Identify which cell holds the provided text, then report its (x, y) central coordinate. 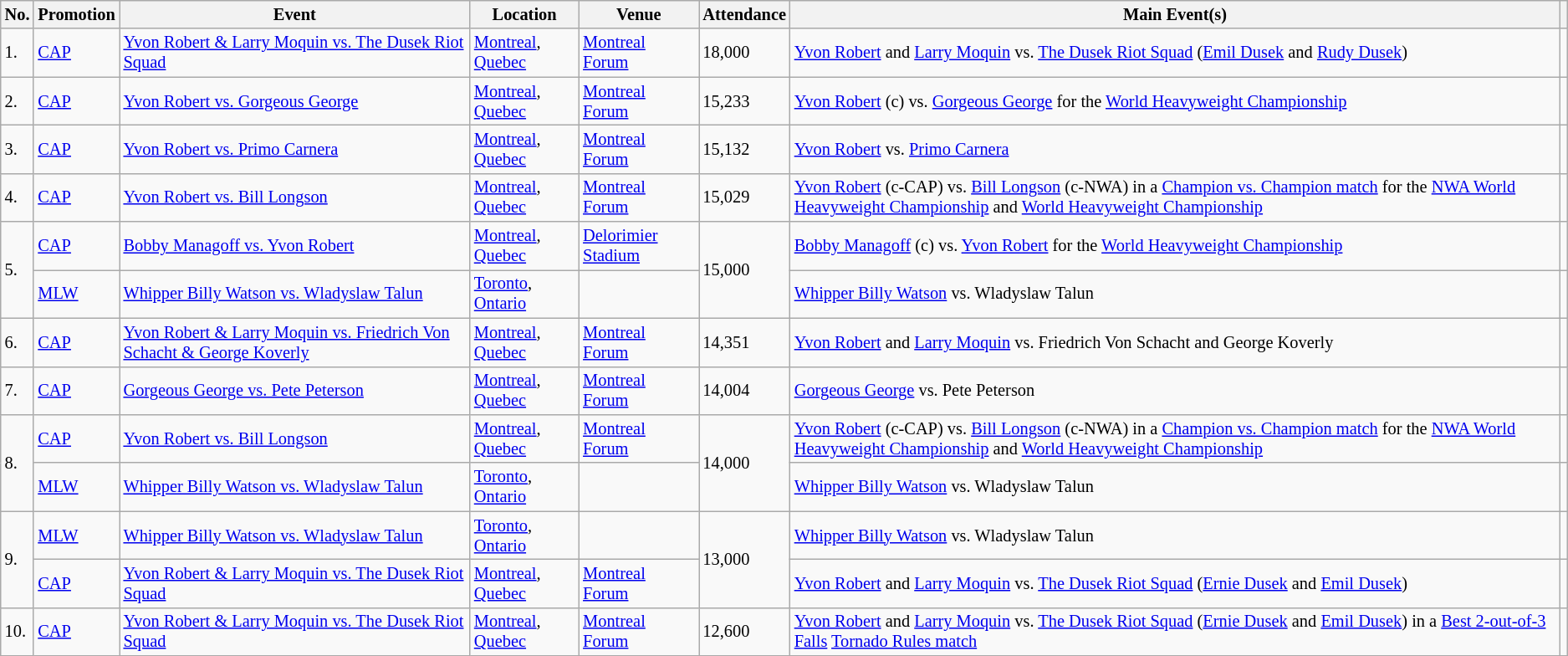
Bobby Managoff vs. Yvon Robert (294, 246)
Yvon Robert and Larry Moquin vs. The Dusek Riot Squad (Ernie Dusek and Emil Dusek) in a Best 2-out-of-3 Falls Tornado Rules match (1175, 632)
Main Event(s) (1175, 14)
Bobby Managoff (c) vs. Yvon Robert for the World Heavyweight Championship (1175, 246)
Location (524, 14)
Delorimier Stadium (639, 246)
10. (18, 632)
14,351 (744, 342)
Yvon Robert (c) vs. Gorgeous George for the World Heavyweight Championship (1175, 101)
3. (18, 149)
14,004 (744, 391)
No. (18, 14)
9. (18, 559)
8. (18, 462)
Venue (639, 14)
Event (294, 14)
Promotion (76, 14)
15,000 (744, 269)
7. (18, 391)
6. (18, 342)
18,000 (744, 53)
5. (18, 269)
14,000 (744, 462)
4. (18, 197)
Yvon Robert and Larry Moquin vs. The Dusek Riot Squad (Emil Dusek and Rudy Dusek) (1175, 53)
15,029 (744, 197)
Yvon Robert vs. Gorgeous George (294, 101)
15,132 (744, 149)
Yvon Robert & Larry Moquin vs. Friedrich Von Schacht & George Koverly (294, 342)
13,000 (744, 559)
Yvon Robert and Larry Moquin vs. The Dusek Riot Squad (Ernie Dusek and Emil Dusek) (1175, 583)
1. (18, 53)
15,233 (744, 101)
Attendance (744, 14)
Yvon Robert and Larry Moquin vs. Friedrich Von Schacht and George Koverly (1175, 342)
2. (18, 101)
12,600 (744, 632)
